Provide the [x, y] coordinate of the cell's center where the given text is located.  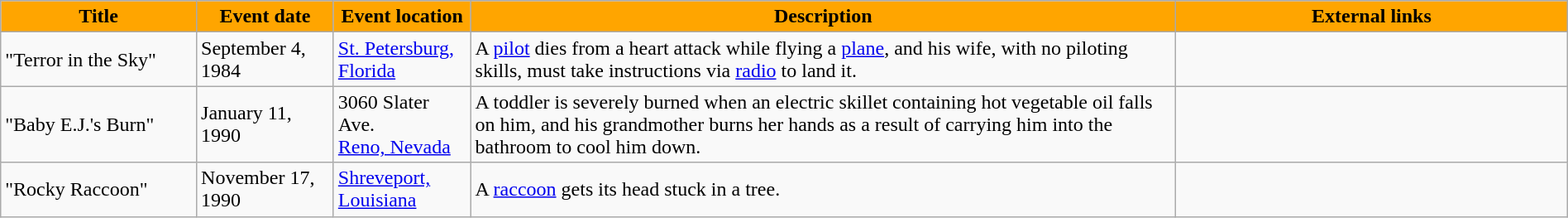
Event date [265, 17]
3060 Slater Ave.Reno, Nevada [402, 124]
September 4, 1984 [265, 60]
January 11, 1990 [265, 124]
"Rocky Raccoon" [99, 189]
Title [99, 17]
Description [824, 17]
A raccoon gets its head stuck in a tree. [824, 189]
Event location [402, 17]
A pilot dies from a heart attack while flying a plane, and his wife, with no piloting skills, must take instructions via radio to land it. [824, 60]
Shreveport, Louisiana [402, 189]
November 17, 1990 [265, 189]
"Terror in the Sky" [99, 60]
St. Petersburg, Florida [402, 60]
"Baby E.J.'s Burn" [99, 124]
External links [1372, 17]
